Identify which cell holds the provided text, then report its (x, y) central coordinate. 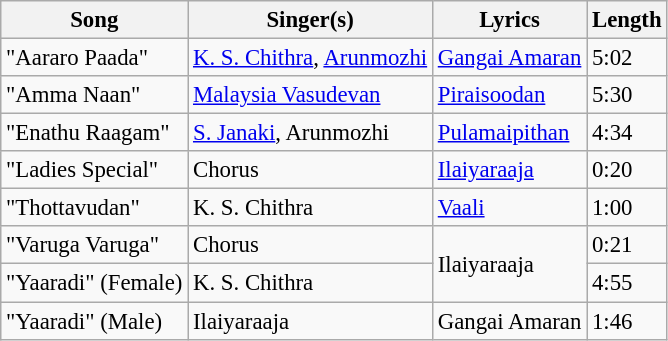
Piraisoodan (509, 95)
Pulamaipithan (509, 133)
K. S. Chithra, Arunmozhi (310, 58)
"Varuga Varuga" (94, 245)
S. Janaki, Arunmozhi (310, 133)
4:34 (627, 133)
5:30 (627, 95)
"Amma Naan" (94, 95)
"Yaaradi" (Male) (94, 321)
"Yaaradi" (Female) (94, 283)
"Aararo Paada" (94, 58)
Malaysia Vasudevan (310, 95)
4:55 (627, 283)
"Enathu Raagam" (94, 133)
0:21 (627, 245)
Song (94, 20)
Lyrics (509, 20)
Length (627, 20)
"Ladies Special" (94, 170)
"Thottavudan" (94, 208)
0:20 (627, 170)
1:00 (627, 208)
Vaali (509, 208)
Singer(s) (310, 20)
1:46 (627, 321)
5:02 (627, 58)
